Return [x, y] of the center of cell containing provided text 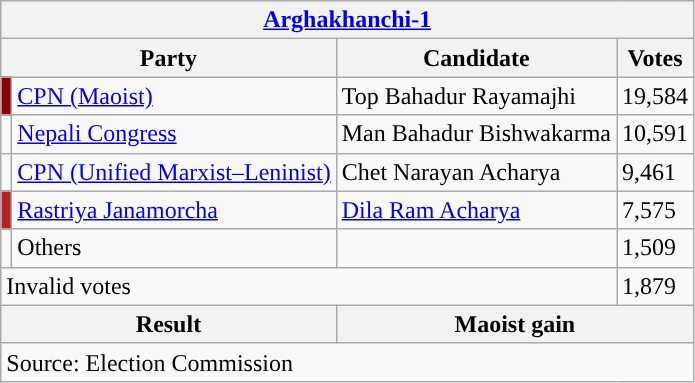
Others [174, 248]
CPN (Unified Marxist–Leninist) [174, 172]
Votes [656, 58]
Candidate [476, 58]
Man Bahadur Bishwakarma [476, 134]
Maoist gain [514, 324]
9,461 [656, 172]
7,575 [656, 210]
Result [168, 324]
19,584 [656, 96]
Source: Election Commission [348, 362]
Invalid votes [309, 286]
CPN (Maoist) [174, 96]
Nepali Congress [174, 134]
Party [168, 58]
Rastriya Janamorcha [174, 210]
Arghakhanchi-1 [348, 20]
1,879 [656, 286]
Chet Narayan Acharya [476, 172]
10,591 [656, 134]
1,509 [656, 248]
Top Bahadur Rayamajhi [476, 96]
Dila Ram Acharya [476, 210]
